From the cell containing the given text, extract its center point as [X, Y] coordinate. 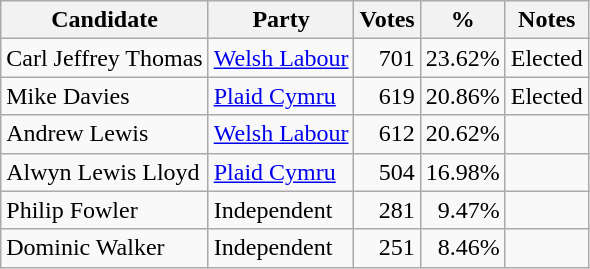
23.62% [462, 58]
Carl Jeffrey Thomas [104, 58]
Andrew Lewis [104, 134]
Votes [387, 20]
Party [281, 20]
Alwyn Lewis Lloyd [104, 172]
8.46% [462, 248]
701 [387, 58]
Candidate [104, 20]
281 [387, 210]
619 [387, 96]
Notes [546, 20]
Mike Davies [104, 96]
16.98% [462, 172]
% [462, 20]
612 [387, 134]
20.86% [462, 96]
9.47% [462, 210]
20.62% [462, 134]
Dominic Walker [104, 248]
251 [387, 248]
504 [387, 172]
Philip Fowler [104, 210]
